Capture the cell that displays the provided text and extract its (X, Y) central coordinate. 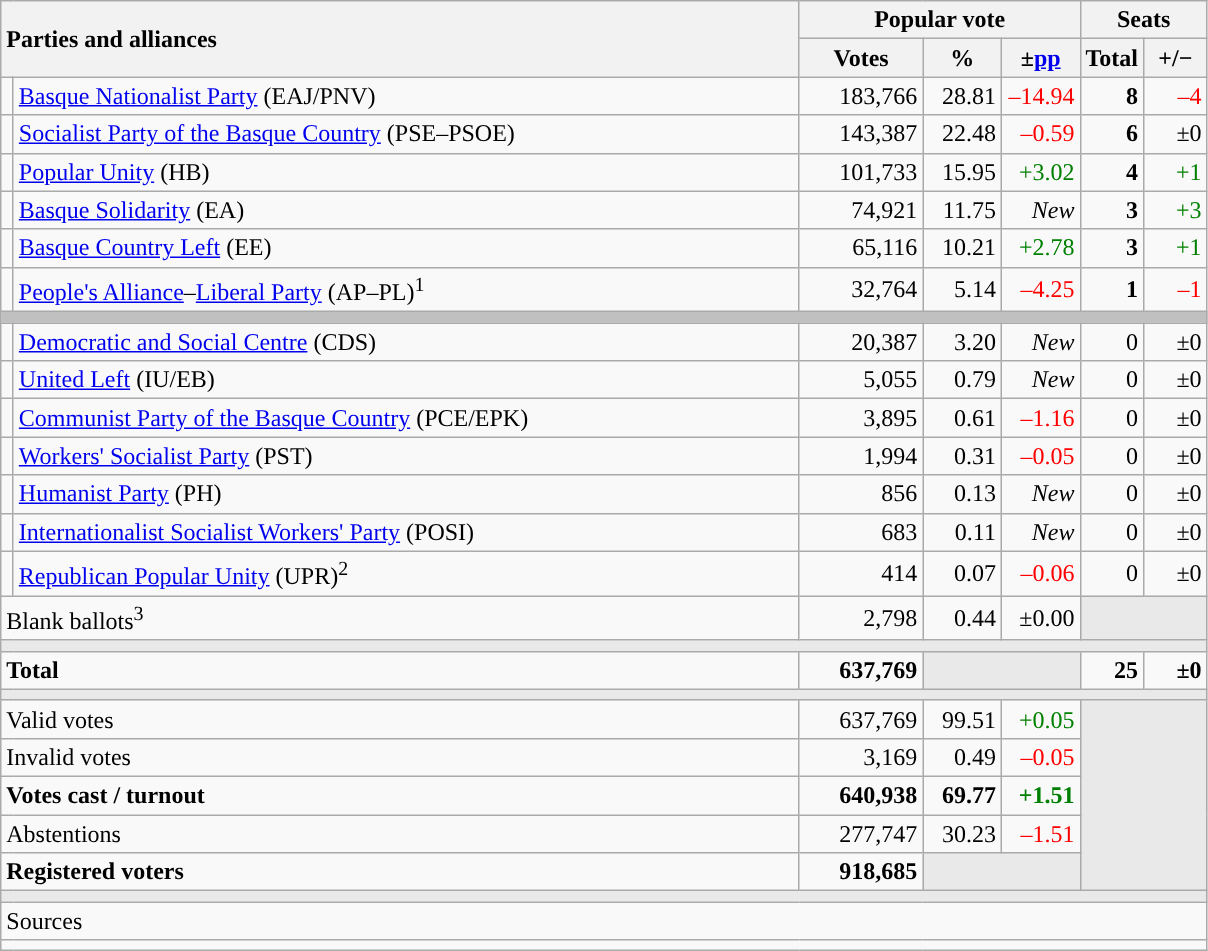
5.14 (962, 290)
Seats (1144, 20)
–1.16 (1040, 418)
0.31 (962, 456)
People's Alliance–Liberal Party (AP–PL)1 (406, 290)
10.21 (962, 248)
–1 (1176, 290)
Democratic and Social Centre (CDS) (406, 342)
25 (1112, 670)
69.77 (962, 796)
Communist Party of the Basque Country (PCE/EPK) (406, 418)
Humanist Party (PH) (406, 494)
22.48 (962, 134)
4 (1112, 172)
+0.05 (1040, 719)
% (962, 58)
–0.59 (1040, 134)
683 (861, 532)
1,994 (861, 456)
32,764 (861, 290)
99.51 (962, 719)
28.81 (962, 96)
Basque Nationalist Party (EAJ/PNV) (406, 96)
Abstentions (400, 834)
+/− (1176, 58)
3.20 (962, 342)
183,766 (861, 96)
277,747 (861, 834)
Votes (861, 58)
2,798 (861, 618)
Registered voters (400, 872)
856 (861, 494)
–1.51 (1040, 834)
0.61 (962, 418)
Votes cast / turnout (400, 796)
Sources (604, 921)
20,387 (861, 342)
918,685 (861, 872)
+2.78 (1040, 248)
Basque Country Left (EE) (406, 248)
–4 (1176, 96)
74,921 (861, 210)
Popular Unity (HB) (406, 172)
15.95 (962, 172)
Republican Popular Unity (UPR)2 (406, 574)
5,055 (861, 380)
–0.06 (1040, 574)
±pp (1040, 58)
640,938 (861, 796)
414 (861, 574)
Blank ballots3 (400, 618)
3,169 (861, 758)
143,387 (861, 134)
8 (1112, 96)
Internationalist Socialist Workers' Party (POSI) (406, 532)
0.11 (962, 532)
0.44 (962, 618)
30.23 (962, 834)
0.49 (962, 758)
+3 (1176, 210)
±0.00 (1040, 618)
Socialist Party of the Basque Country (PSE–PSOE) (406, 134)
11.75 (962, 210)
–4.25 (1040, 290)
0.13 (962, 494)
+3.02 (1040, 172)
Parties and alliances (400, 39)
Popular vote (940, 20)
Valid votes (400, 719)
101,733 (861, 172)
0.07 (962, 574)
Basque Solidarity (EA) (406, 210)
Invalid votes (400, 758)
–14.94 (1040, 96)
65,116 (861, 248)
0.79 (962, 380)
1 (1112, 290)
3,895 (861, 418)
6 (1112, 134)
United Left (IU/EB) (406, 380)
Workers' Socialist Party (PST) (406, 456)
+1.51 (1040, 796)
